Search for the cell housing the specified text and yield its [x, y] center coordinate. 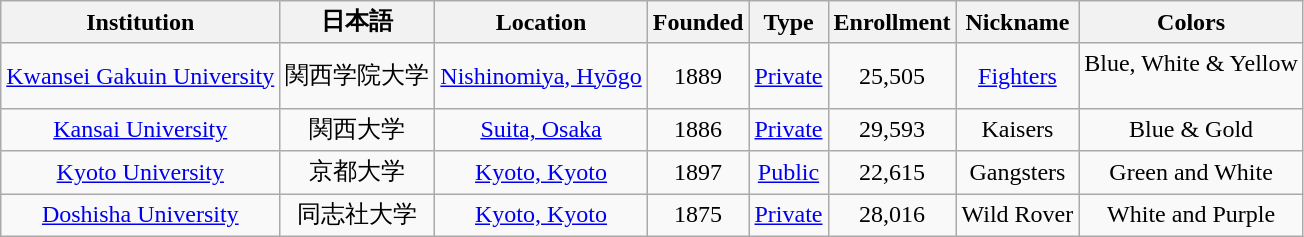
29,593 [892, 130]
Kaisers [1018, 130]
1889 [698, 76]
日本語 [358, 22]
25,505 [892, 76]
京都大学 [358, 172]
28,016 [892, 216]
Kwansei Gakuin University [140, 76]
Type [788, 22]
Colors [1192, 22]
Founded [698, 22]
Gangsters [1018, 172]
Nickname [1018, 22]
White and Purple [1192, 216]
Location [541, 22]
22,615 [892, 172]
Kansai University [140, 130]
Enrollment [892, 22]
Public [788, 172]
Green and White [1192, 172]
Fighters [1018, 76]
関西大学 [358, 130]
Blue, White & Yellow [1192, 76]
関西学院大学 [358, 76]
Kyoto University [140, 172]
1897 [698, 172]
Institution [140, 22]
Wild Rover [1018, 216]
1886 [698, 130]
1875 [698, 216]
Suita, Osaka [541, 130]
同志社大学 [358, 216]
Nishinomiya, Hyōgo [541, 76]
Blue & Gold [1192, 130]
Doshisha University [140, 216]
